Scan for the cell matching the given text and deliver its (X, Y) coordinate at center. 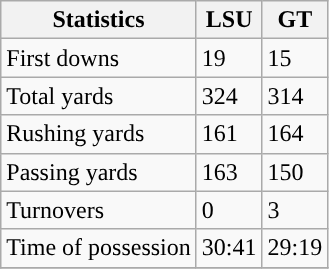
15 (295, 58)
GT (295, 20)
30:41 (229, 248)
LSU (229, 20)
3 (295, 210)
314 (295, 96)
Rushing yards (99, 134)
First downs (99, 58)
Statistics (99, 20)
150 (295, 172)
164 (295, 134)
0 (229, 210)
Turnovers (99, 210)
Time of possession (99, 248)
324 (229, 96)
161 (229, 134)
19 (229, 58)
29:19 (295, 248)
Total yards (99, 96)
163 (229, 172)
Passing yards (99, 172)
